Detect which cell encompasses the target text, then output its (x, y) center coordinate. 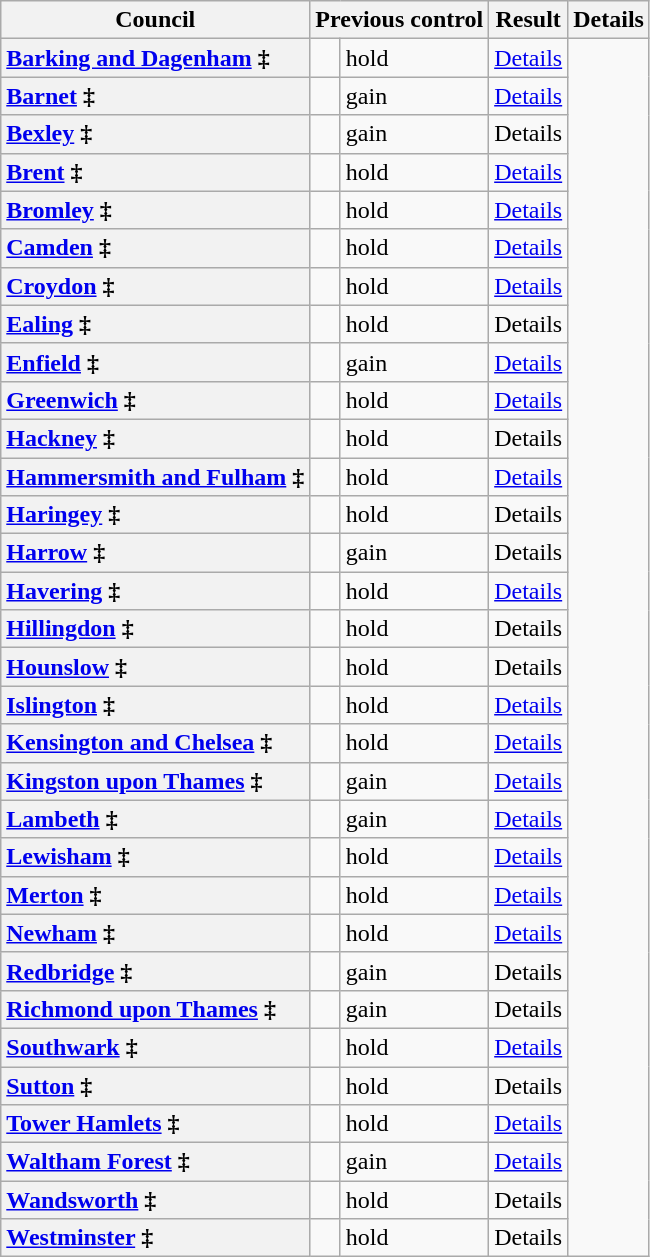
Ealing ‡ (156, 324)
Brent ‡ (156, 172)
Bromley ‡ (156, 210)
Sutton ‡ (156, 1085)
Hounslow ‡ (156, 667)
Enfield ‡ (156, 362)
Havering ‡ (156, 591)
Hackney ‡ (156, 438)
Camden ‡ (156, 248)
Result (528, 20)
Council (156, 20)
Redbridge ‡ (156, 971)
Hammersmith and Fulham ‡ (156, 477)
Bexley ‡ (156, 134)
Richmond upon Thames ‡ (156, 1009)
Kingston upon Thames ‡ (156, 781)
Westminster ‡ (156, 1238)
Newham ‡ (156, 933)
Waltham Forest ‡ (156, 1162)
Kensington and Chelsea ‡ (156, 743)
Croydon ‡ (156, 286)
Greenwich ‡ (156, 400)
Tower Hamlets ‡ (156, 1124)
Hillingdon ‡ (156, 629)
Lewisham ‡ (156, 857)
Harrow ‡ (156, 553)
Merton ‡ (156, 895)
Lambeth ‡ (156, 819)
Southwark ‡ (156, 1047)
Islington ‡ (156, 705)
Previous control (400, 20)
Wandsworth ‡ (156, 1200)
Barnet ‡ (156, 96)
Barking and Dagenham ‡ (156, 58)
Haringey ‡ (156, 515)
